Locate the cell with the specified text and output its [X, Y] center coordinate. 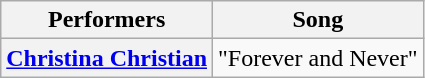
"Forever and Never" [318, 58]
Song [318, 20]
Christina Christian [107, 58]
Performers [107, 20]
